Find where the given text appears and provide that cell's center as [x, y] coordinate. 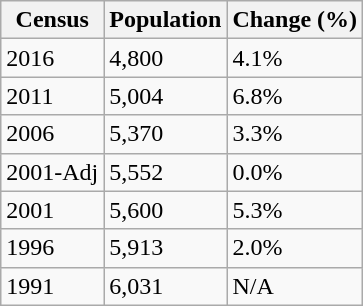
2016 [52, 58]
2006 [52, 134]
2011 [52, 96]
Change (%) [295, 20]
6.8% [295, 96]
N/A [295, 286]
2001 [52, 210]
0.0% [295, 172]
5,004 [166, 96]
5,913 [166, 248]
5,370 [166, 134]
Population [166, 20]
1991 [52, 286]
6,031 [166, 286]
2.0% [295, 248]
5,552 [166, 172]
1996 [52, 248]
5,600 [166, 210]
3.3% [295, 134]
Census [52, 20]
5.3% [295, 210]
4,800 [166, 58]
4.1% [295, 58]
2001-Adj [52, 172]
